Capture the cell that displays the provided text and extract its (x, y) central coordinate. 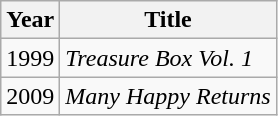
Many Happy Returns (168, 96)
Treasure Box Vol. 1 (168, 58)
Year (30, 20)
1999 (30, 58)
2009 (30, 96)
Title (168, 20)
